Capture the cell that displays the provided text and extract its [x, y] central coordinate. 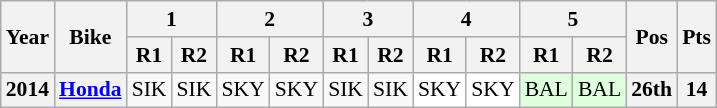
Pts [696, 36]
Bike [90, 36]
Pos [652, 36]
Honda [90, 90]
Year [28, 36]
4 [466, 19]
2 [270, 19]
26th [652, 90]
2014 [28, 90]
3 [368, 19]
5 [574, 19]
14 [696, 90]
1 [172, 19]
